Return the [x, y] coordinate for the center point of the cell that contains the specified text.  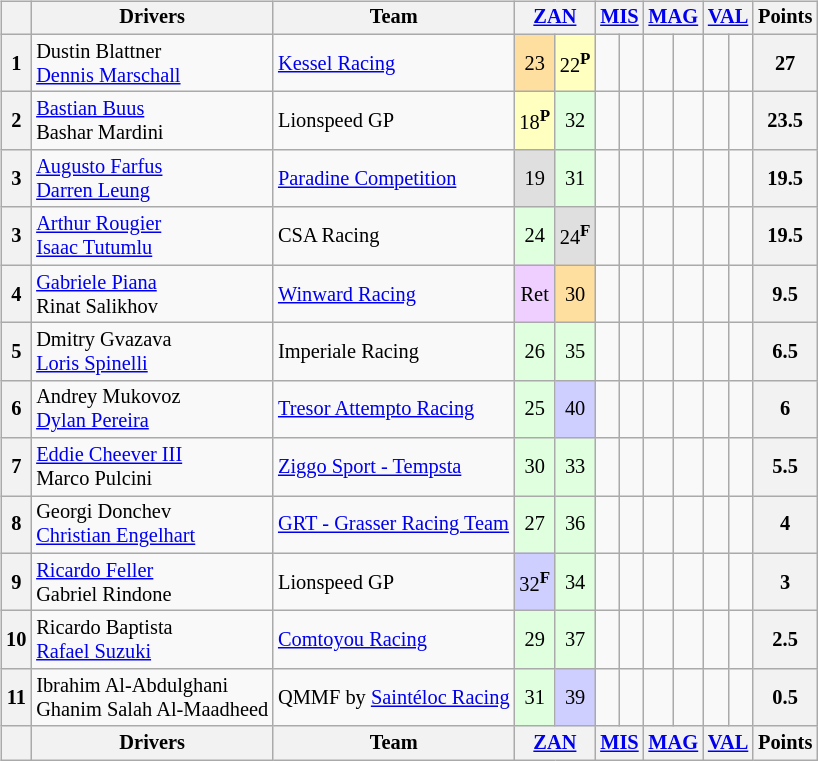
Paradine Competition [394, 179]
CSA Racing [394, 236]
23.5 [785, 121]
0.5 [785, 698]
Ibrahim Al-Abdulghani Ghanim Salah Al-Maadheed [152, 698]
9 [16, 582]
26 [534, 352]
2 [16, 121]
7 [16, 467]
Tresor Attempto Racing [394, 409]
24F [575, 236]
35 [575, 352]
29 [534, 640]
Kessel Racing [394, 63]
Augusto Farfus Darren Leung [152, 179]
Dmitry Gvazava Loris Spinelli [152, 352]
QMMF by Saintéloc Racing [394, 698]
Winward Racing [394, 294]
Imperiale Racing [394, 352]
Andrey Mukovoz Dylan Pereira [152, 409]
Ricardo Baptista Rafael Suzuki [152, 640]
19 [534, 179]
33 [575, 467]
32F [534, 582]
34 [575, 582]
Bastian Buus Bashar Mardini [152, 121]
Eddie Cheever III Marco Pulcini [152, 467]
24 [534, 236]
9.5 [785, 294]
Comtoyou Racing [394, 640]
Ricardo Feller Gabriel Rindone [152, 582]
32 [575, 121]
Gabriele Piana Rinat Salikhov [152, 294]
Dustin Blattner Dennis Marschall [152, 63]
Ziggo Sport - Tempsta [394, 467]
10 [16, 640]
11 [16, 698]
39 [575, 698]
5.5 [785, 467]
2.5 [785, 640]
1 [16, 63]
8 [16, 525]
22P [575, 63]
36 [575, 525]
GRT - Grasser Racing Team [394, 525]
37 [575, 640]
40 [575, 409]
23 [534, 63]
18P [534, 121]
6.5 [785, 352]
Ret [534, 294]
Georgi Donchev Christian Engelhart [152, 525]
25 [534, 409]
Arthur Rougier Isaac Tutumlu [152, 236]
5 [16, 352]
